Identify which cell holds the provided text, then report its (x, y) central coordinate. 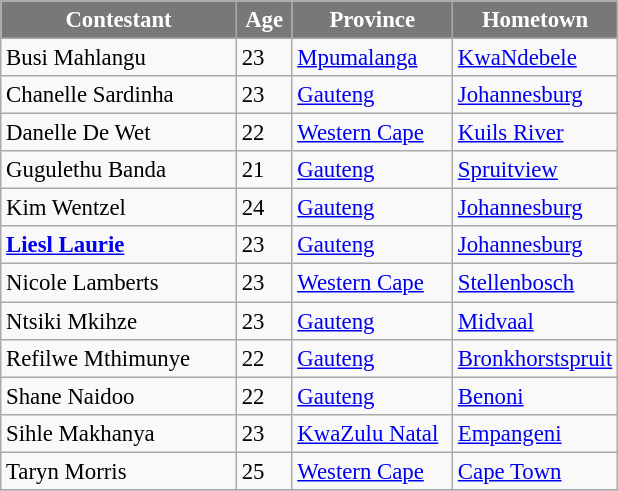
Ntsiki Mkihze (119, 321)
Empangeni (536, 433)
Spruitview (536, 170)
Refilwe Mthimunye (119, 358)
Stellenbosch (536, 283)
Age (264, 20)
Nicole Lamberts (119, 283)
Mpumalanga (372, 58)
Sihle Makhanya (119, 433)
KwaNdebele (536, 58)
Danelle De Wet (119, 133)
24 (264, 208)
Benoni (536, 396)
KwaZulu Natal (372, 433)
25 (264, 471)
Kim Wentzel (119, 208)
Taryn Morris (119, 471)
Liesl Laurie (119, 245)
Bronkhorstspruit (536, 358)
Busi Mahlangu (119, 58)
Province (372, 20)
Gugulethu Banda (119, 170)
21 (264, 170)
Kuils River (536, 133)
Hometown (536, 20)
Contestant (119, 20)
Cape Town (536, 471)
Midvaal (536, 321)
Shane Naidoo (119, 396)
Chanelle Sardinha (119, 95)
